Extract the (x, y) coordinate from the center of the cell holding the provided text.  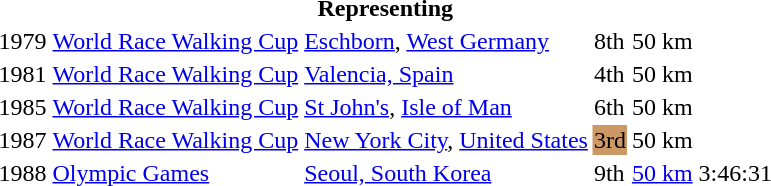
6th (610, 107)
New York City, United States (446, 140)
4th (610, 74)
St John's, Isle of Man (446, 107)
8th (610, 41)
3rd (610, 140)
Eschborn, West Germany (446, 41)
Valencia, Spain (446, 74)
